Locate the cell with the specified text and output its (X, Y) center coordinate. 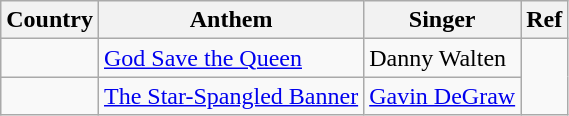
Gavin DeGraw (442, 96)
Singer (442, 20)
Danny Walten (442, 58)
Anthem (230, 20)
Ref (544, 20)
The Star-Spangled Banner (230, 96)
God Save the Queen (230, 58)
Country (50, 20)
